Return [x, y] of the center of cell containing provided text 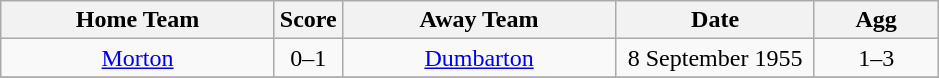
Morton [138, 58]
1–3 [876, 58]
Score [308, 20]
Home Team [138, 20]
Agg [876, 20]
8 September 1955 [716, 58]
Date [716, 20]
Away Team [479, 20]
0–1 [308, 58]
Dumbarton [479, 58]
